From the cell containing the given text, extract its center point as [x, y] coordinate. 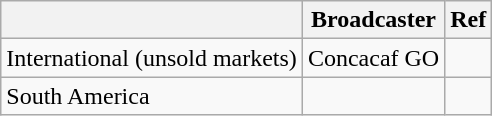
International (unsold markets) [152, 58]
Ref [468, 20]
South America [152, 96]
Concacaf GO [373, 58]
Broadcaster [373, 20]
